Output the [X, Y] coordinate of the center of the cell containing the given text.  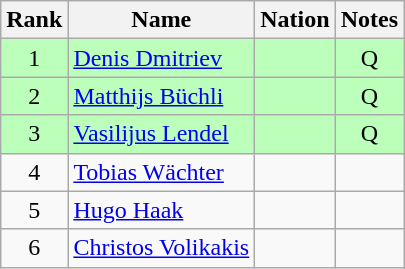
4 [34, 172]
Nation [295, 20]
1 [34, 58]
Name [162, 20]
3 [34, 134]
2 [34, 96]
6 [34, 248]
Matthijs Büchli [162, 96]
Vasilijus Lendel [162, 134]
5 [34, 210]
Hugo Haak [162, 210]
Rank [34, 20]
Notes [369, 20]
Tobias Wächter [162, 172]
Denis Dmitriev [162, 58]
Christos Volikakis [162, 248]
